Capture the cell that displays the provided text and extract its (X, Y) central coordinate. 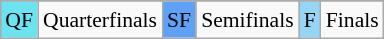
Finals (352, 20)
Semifinals (247, 20)
F (310, 20)
Quarterfinals (100, 20)
SF (179, 20)
QF (19, 20)
